For the text-containing cell, return its midpoint in [X, Y] coordinate format. 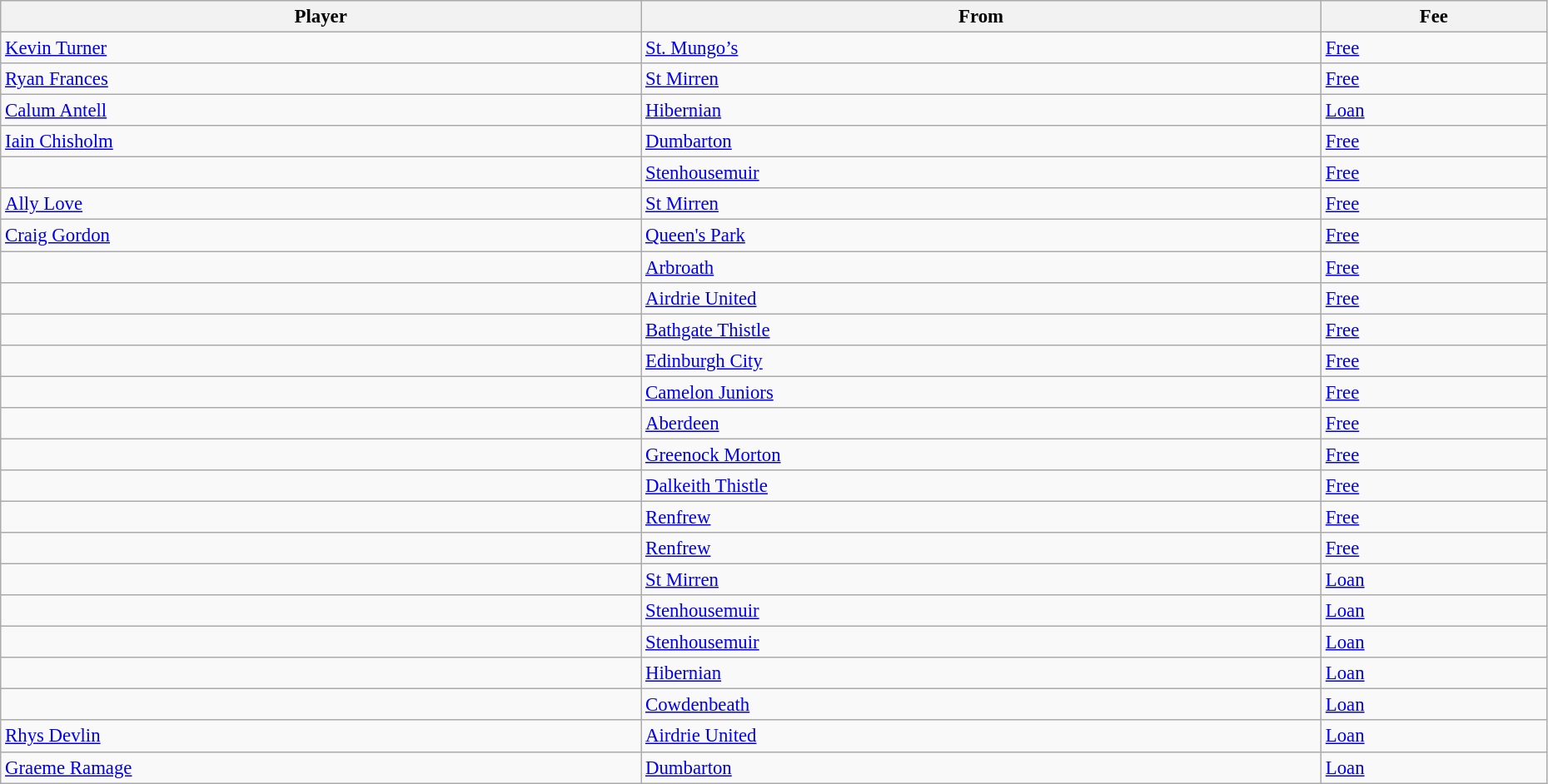
Arbroath [981, 267]
Player [321, 17]
Rhys Devlin [321, 737]
Ryan Frances [321, 79]
Greenock Morton [981, 454]
St. Mungo’s [981, 48]
Camelon Juniors [981, 392]
Queen's Park [981, 236]
Fee [1434, 17]
Aberdeen [981, 424]
From [981, 17]
Dalkeith Thistle [981, 486]
Calum Antell [321, 111]
Ally Love [321, 204]
Cowdenbeath [981, 705]
Kevin Turner [321, 48]
Graeme Ramage [321, 767]
Iain Chisholm [321, 141]
Bathgate Thistle [981, 330]
Edinburgh City [981, 360]
Craig Gordon [321, 236]
